Return [X, Y] of the center of cell containing provided text 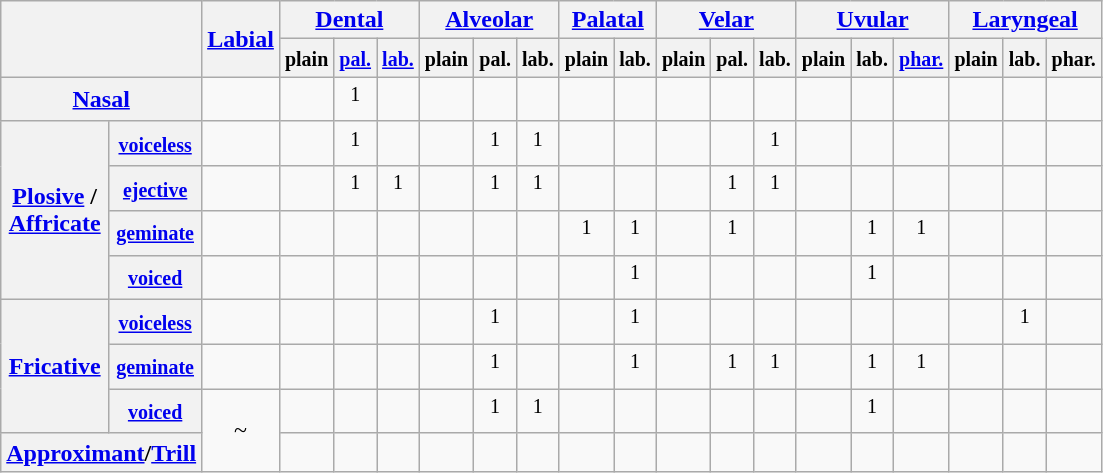
Plosive /Affricate [55, 210]
Dental [349, 20]
Fricative [55, 367]
ejective [156, 188]
~ [241, 430]
Velar [726, 20]
Labial [241, 39]
Approximant/Trill [102, 452]
Nasal [102, 100]
Laryngeal [1026, 20]
Alveolar [489, 20]
Palatal [608, 20]
Uvular [872, 20]
